Detect which cell encompasses the target text, then output its [X, Y] center coordinate. 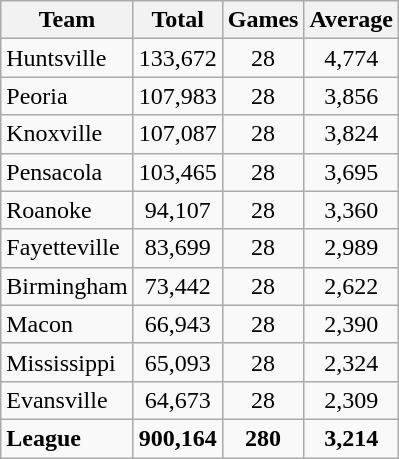
2,324 [352, 362]
3,214 [352, 438]
2,989 [352, 248]
133,672 [178, 58]
66,943 [178, 324]
64,673 [178, 400]
Mississippi [67, 362]
2,622 [352, 286]
Peoria [67, 96]
League [67, 438]
2,390 [352, 324]
Average [352, 20]
Fayetteville [67, 248]
103,465 [178, 172]
Knoxville [67, 134]
3,856 [352, 96]
107,087 [178, 134]
Roanoke [67, 210]
Team [67, 20]
280 [263, 438]
107,983 [178, 96]
4,774 [352, 58]
Huntsville [67, 58]
65,093 [178, 362]
2,309 [352, 400]
94,107 [178, 210]
73,442 [178, 286]
Games [263, 20]
Evansville [67, 400]
3,360 [352, 210]
3,695 [352, 172]
Total [178, 20]
3,824 [352, 134]
900,164 [178, 438]
83,699 [178, 248]
Macon [67, 324]
Pensacola [67, 172]
Birmingham [67, 286]
